Return the (x, y) coordinate for the center point of the cell that contains the specified text.  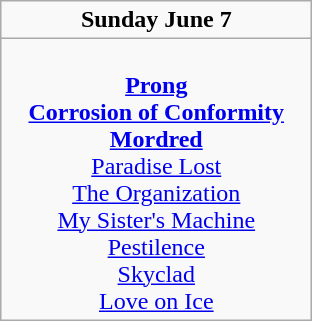
Sunday June 7 (156, 20)
Prong Corrosion of Conformity Mordred Paradise Lost The Organization My Sister's Machine Pestilence Skyclad Love on Ice (156, 180)
